Extract the [X, Y] coordinate from the center of the cell holding the provided text.  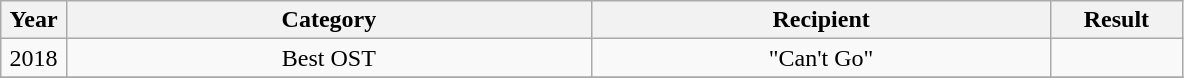
"Can't Go" [820, 58]
Recipient [820, 20]
Result [1116, 20]
2018 [34, 58]
Category [328, 20]
Year [34, 20]
Best OST [328, 58]
